Output the [X, Y] coordinate of the center of the cell containing the given text.  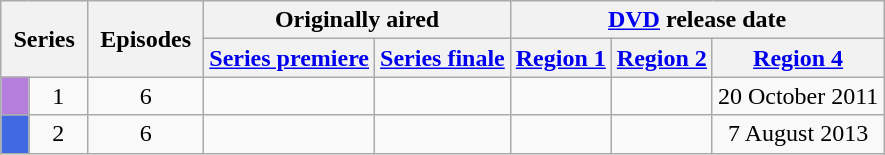
Episodes [146, 39]
Series [44, 39]
Series finale [443, 58]
DVD release date [697, 20]
Originally aired [357, 20]
Region 2 [662, 58]
Region 4 [798, 58]
Series premiere [290, 58]
Region 1 [560, 58]
7 August 2013 [798, 134]
2 [58, 134]
20 October 2011 [798, 96]
1 [58, 96]
